Capture the cell that displays the provided text and extract its (x, y) central coordinate. 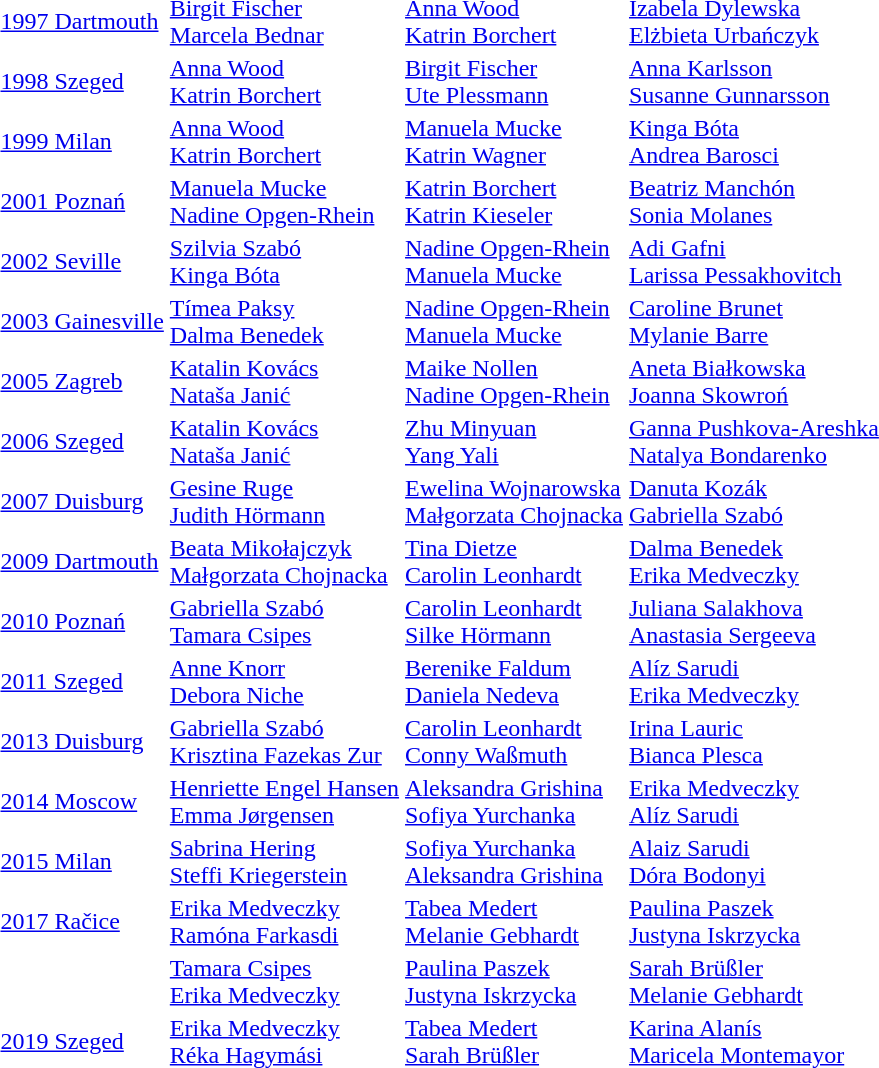
Tina DietzeCarolin Leonhardt (514, 562)
Tamara CsipesErika Medveczky (284, 982)
Anne KnorrDebora Niche (284, 682)
Aleksandra GrishinaSofiya Yurchanka (514, 802)
Beata MikołajczykMałgorzata Chojnacka (284, 562)
Paulina PaszekJustyna Iskrzycka (514, 982)
Tabea MedertMelanie Gebhardt (514, 922)
Gabriella SzabóTamara Csipes (284, 622)
Manuela MuckeKatrin Wagner (514, 142)
Maike NollenNadine Opgen-Rhein (514, 382)
Berenike FaldumDaniela Nedeva (514, 682)
Sabrina HeringSteffi Kriegerstein (284, 862)
Ewelina WojnarowskaMałgorzata Chojnacka (514, 502)
Zhu MinyuanYang Yali (514, 442)
Henriette Engel HansenEmma Jørgensen (284, 802)
Tímea PaksyDalma Benedek (284, 322)
Gabriella SzabóKrisztina Fazekas Zur (284, 742)
Carolin LeonhardtSilke Hörmann (514, 622)
Gesine RugeJudith Hörmann (284, 502)
Carolin LeonhardtConny Waßmuth (514, 742)
Manuela MuckeNadine Opgen-Rhein (284, 202)
Birgit FischerUte Plessmann (514, 82)
Sofiya YurchankaAleksandra Grishina (514, 862)
Erika MedveczkyRamóna Farkasdi (284, 922)
Szilvia SzabóKinga Bóta (284, 262)
Katrin BorchertKatrin Kieseler (514, 202)
